Pinpoint the cell where the given text exists, returning its [x, y] midpoint coordinate. 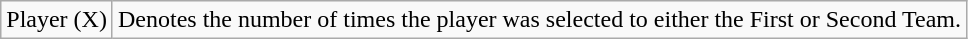
Player (X) [57, 20]
Denotes the number of times the player was selected to either the First or Second Team. [539, 20]
